Locate the cell with the specified text and output its [X, Y] center coordinate. 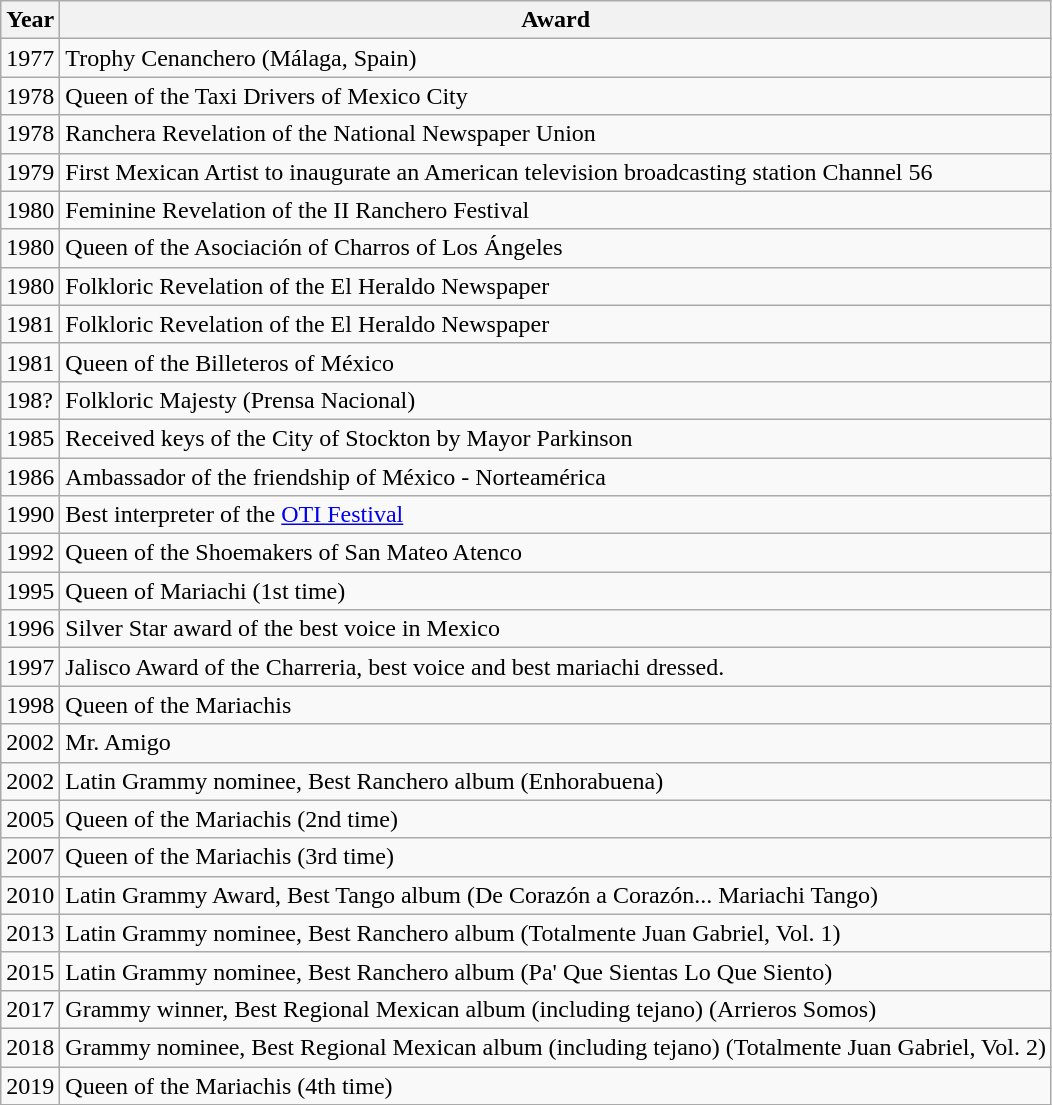
Queen of the Mariachis (4th time) [556, 1085]
Grammy nominee, Best Regional Mexican album (including tejano) (Totalmente Juan Gabriel, Vol. 2) [556, 1047]
1985 [30, 438]
2018 [30, 1047]
198? [30, 400]
1986 [30, 477]
Queen of the Asociación of Charros of Los Ángeles [556, 248]
1996 [30, 629]
Queen of the Mariachis [556, 705]
2005 [30, 819]
Latin Grammy nominee, Best Ranchero album (Totalmente Juan Gabriel, Vol. 1) [556, 933]
First Mexican Artist to inaugurate an American television broadcasting station Channel 56 [556, 172]
Trophy Cenanchero (Málaga, Spain) [556, 58]
Award [556, 20]
2015 [30, 971]
1997 [30, 667]
Ambassador of the friendship of México - Norteamérica [556, 477]
1995 [30, 591]
Mr. Amigo [556, 743]
Latin Grammy nominee, Best Ranchero album (Pa' Que Sientas Lo Que Siento) [556, 971]
2019 [30, 1085]
1979 [30, 172]
Queen of the Mariachis (3rd time) [556, 857]
Queen of the Taxi Drivers of Mexico City [556, 96]
Folkloric Majesty (Prensa Nacional) [556, 400]
Queen of Mariachi (1st time) [556, 591]
2007 [30, 857]
1998 [30, 705]
2013 [30, 933]
Latin Grammy nominee, Best Ranchero album (Enhorabuena) [556, 781]
Best interpreter of the OTI Festival [556, 515]
Queen of the Shoemakers of San Mateo Atenco [556, 553]
Year [30, 20]
Queen of the Mariachis (2nd time) [556, 819]
2017 [30, 1009]
Received keys of the City of Stockton by Mayor Parkinson [556, 438]
Latin Grammy Award, Best Tango album (De Corazón a Corazón... Mariachi Tango) [556, 895]
Silver Star award of the best voice in Mexico [556, 629]
Jalisco Award of the Charreria, best voice and best mariachi dressed. [556, 667]
Ranchera Revelation of the National Newspaper Union [556, 134]
Grammy winner, Best Regional Mexican album (including tejano) (Arrieros Somos) [556, 1009]
1992 [30, 553]
1990 [30, 515]
1977 [30, 58]
2010 [30, 895]
Queen of the Billeteros of México [556, 362]
Feminine Revelation of the II Ranchero Festival [556, 210]
